Output the [X, Y] coordinate of the center of the cell containing the given text.  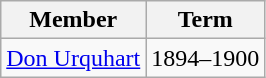
1894–1900 [206, 58]
Don Urquhart [74, 58]
Member [74, 20]
Term [206, 20]
